Provide the [X, Y] coordinate of the cell's center where the given text is located.  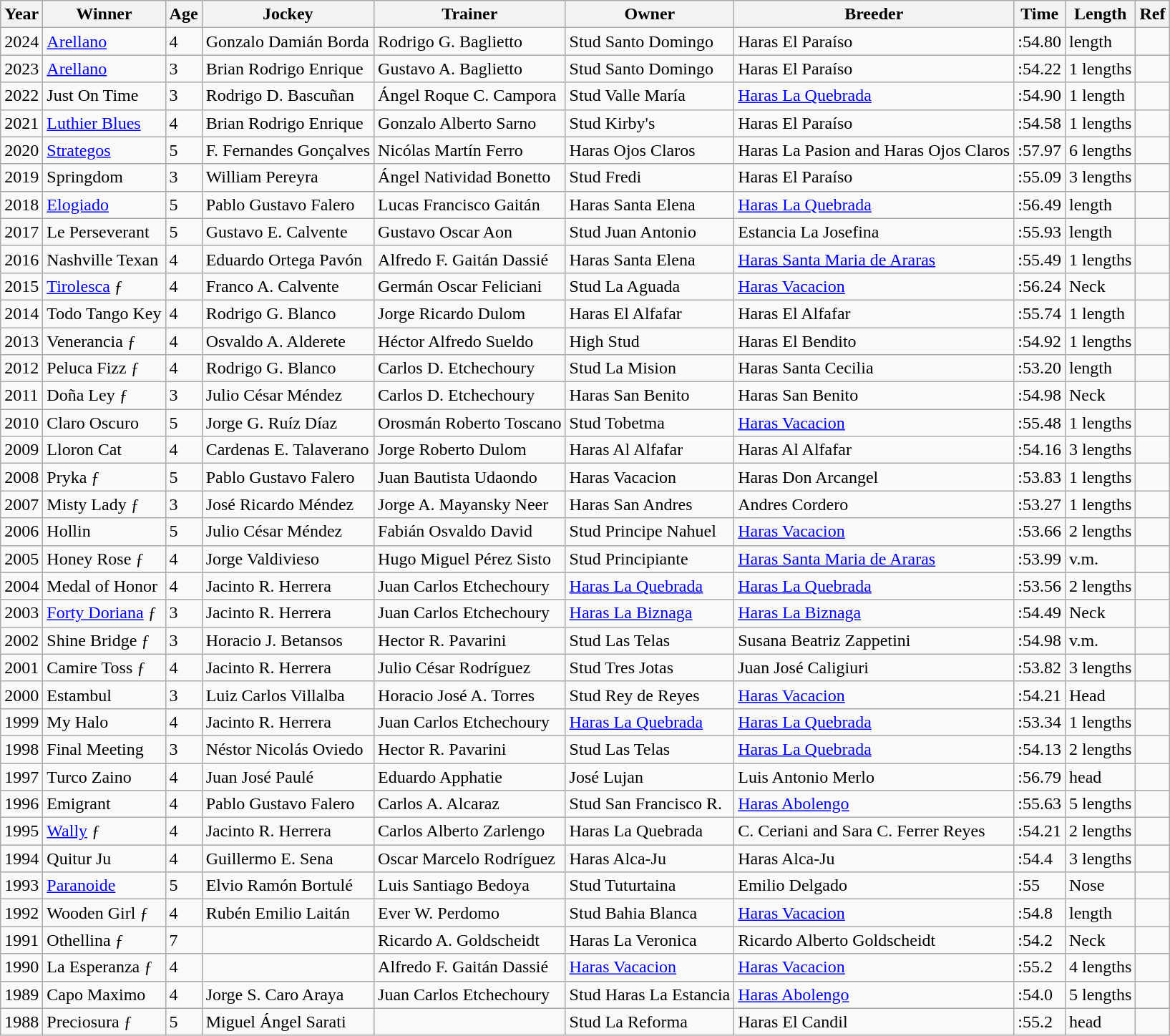
José Lujan [650, 776]
2011 [21, 396]
Othellina ƒ [104, 940]
1988 [21, 1022]
Jorge G. Ruíz Díaz [288, 423]
Rubén Emilio Laitán [288, 913]
Just On Time [104, 96]
Ricardo A. Goldscheidt [470, 940]
Owner [650, 14]
Elogiado [104, 205]
2013 [21, 341]
4 lengths [1100, 967]
Breeder [874, 14]
2002 [21, 640]
Orosmán Roberto Toscano [470, 423]
Gonzalo Alberto Sarno [470, 123]
:53.99 [1040, 559]
Gustavo A. Baglietto [470, 69]
Head [1100, 695]
Rodrigo D. Bascuñan [288, 96]
Stud Principiante [650, 559]
2021 [21, 123]
Stud Kirby's [650, 123]
:55 [1040, 886]
Néstor Nicolás Oviedo [288, 749]
Emigrant [104, 804]
2008 [21, 477]
:54.80 [1040, 41]
Estambul [104, 695]
:54.2 [1040, 940]
:53.20 [1040, 368]
Rodrigo G. Baglietto [470, 41]
Guillermo E. Sena [288, 859]
Hollin [104, 532]
2014 [21, 313]
Ever W. Perdomo [470, 913]
Ángel Natividad Bonetto [470, 177]
2019 [21, 177]
2023 [21, 69]
Wally ƒ [104, 831]
:53.34 [1040, 722]
2016 [21, 259]
Ricardo Alberto Goldscheidt [874, 940]
Juan José Paulé [288, 776]
Julio César Rodríguez [470, 668]
1993 [21, 886]
:53.56 [1040, 586]
Strategos [104, 150]
:54.0 [1040, 995]
Haras Don Arcangel [874, 477]
Jorge S. Caro Araya [288, 995]
Stud Tres Jotas [650, 668]
2017 [21, 232]
Franco A. Calvente [288, 286]
Gustavo Oscar Aon [470, 232]
:57.97 [1040, 150]
:54.8 [1040, 913]
1999 [21, 722]
:54.16 [1040, 450]
Haras El Bendito [874, 341]
William Pereyra [288, 177]
:53.66 [1040, 532]
6 lengths [1100, 150]
Luiz Carlos Villalba [288, 695]
Eduardo Ortega Pavón [288, 259]
2020 [21, 150]
Osvaldo A. Alderete [288, 341]
:55.09 [1040, 177]
Estancia La Josefina [874, 232]
Jorge Ricardo Dulom [470, 313]
2005 [21, 559]
Capo Maximo [104, 995]
:55.93 [1040, 232]
Length [1100, 14]
Paranoide [104, 886]
1992 [21, 913]
Quitur Ju [104, 859]
2009 [21, 450]
Shine Bridge ƒ [104, 640]
Forty Doriana ƒ [104, 613]
:54.90 [1040, 96]
Andres Cordero [874, 504]
F. Fernandes Gonçalves [288, 150]
Haras Ojos Claros [650, 150]
:53.83 [1040, 477]
Jorge Valdivieso [288, 559]
:55.74 [1040, 313]
:56.79 [1040, 776]
Trainer [470, 14]
Ángel Roque C. Campora [470, 96]
My Halo [104, 722]
Stud Haras La Estancia [650, 995]
Ref [1152, 14]
Year [21, 14]
Honey Rose ƒ [104, 559]
Nashville Texan [104, 259]
Lucas Francisco Gaitán [470, 205]
Stud Bahia Blanca [650, 913]
Stud Tuturtaina [650, 886]
:54.92 [1040, 341]
Stud Fredi [650, 177]
Stud La Aguada [650, 286]
:56.49 [1040, 205]
Horacio José A. Torres [470, 695]
Fabián Osvaldo David [470, 532]
Medal of Honor [104, 586]
Horacio J. Betansos [288, 640]
Haras El Candil [874, 1022]
2012 [21, 368]
Gonzalo Damián Borda [288, 41]
Hugo Miguel Pérez Sisto [470, 559]
Lloron Cat [104, 450]
Springdom [104, 177]
Juan Bautista Udaondo [470, 477]
2003 [21, 613]
Jorge Roberto Dulom [470, 450]
Haras La Pasion and Haras Ojos Claros [874, 150]
2018 [21, 205]
2001 [21, 668]
2015 [21, 286]
Cardenas E. Talaverano [288, 450]
:54.13 [1040, 749]
1995 [21, 831]
7 [183, 940]
Le Perseverant [104, 232]
Time [1040, 14]
Misty Lady ƒ [104, 504]
Carlos Alberto Zarlengo [470, 831]
Turco Zaino [104, 776]
Camire Toss ƒ [104, 668]
Elvio Ramón Bortulé [288, 886]
Age [183, 14]
Claro Oscuro [104, 423]
Haras San Andres [650, 504]
:56.24 [1040, 286]
La Esperanza ƒ [104, 967]
Miguel Ángel Sarati [288, 1022]
Final Meeting [104, 749]
C. Ceriani and Sara C. Ferrer Reyes [874, 831]
Pryka ƒ [104, 477]
Jockey [288, 14]
Winner [104, 14]
:54.4 [1040, 859]
2007 [21, 504]
2024 [21, 41]
Stud Rey de Reyes [650, 695]
1998 [21, 749]
Susana Beatriz Zappetini [874, 640]
Stud La Reforma [650, 1022]
2004 [21, 586]
:55.63 [1040, 804]
Emilio Delgado [874, 886]
Stud Juan Antonio [650, 232]
Venerancia ƒ [104, 341]
2000 [21, 695]
:54.22 [1040, 69]
2010 [21, 423]
:53.82 [1040, 668]
Stud Tobetma [650, 423]
:54.49 [1040, 613]
Luthier Blues [104, 123]
1996 [21, 804]
Jorge A. Mayansky Neer [470, 504]
1997 [21, 776]
High Stud [650, 341]
1989 [21, 995]
Héctor Alfredo Sueldo [470, 341]
Peluca Fizz ƒ [104, 368]
Nicólas Martín Ferro [470, 150]
Stud San Francisco R. [650, 804]
Carlos A. Alcaraz [470, 804]
Preciosura ƒ [104, 1022]
Stud La Mision [650, 368]
Nose [1100, 886]
:54.58 [1040, 123]
Gustavo E. Calvente [288, 232]
Luis Santiago Bedoya [470, 886]
Stud Principe Nahuel [650, 532]
Tirolesca ƒ [104, 286]
José Ricardo Méndez [288, 504]
Wooden Girl ƒ [104, 913]
1994 [21, 859]
:55.48 [1040, 423]
Juan José Caligiuri [874, 668]
1991 [21, 940]
Oscar Marcelo Rodríguez [470, 859]
2006 [21, 532]
1990 [21, 967]
:53.27 [1040, 504]
Eduardo Apphatie [470, 776]
:55.49 [1040, 259]
Todo Tango Key [104, 313]
Haras Santa Cecilia [874, 368]
Luis Antonio Merlo [874, 776]
Stud Valle María [650, 96]
Doña Ley ƒ [104, 396]
Germán Oscar Feliciani [470, 286]
2022 [21, 96]
Haras La Veronica [650, 940]
